Capture the cell that displays the provided text and extract its (x, y) central coordinate. 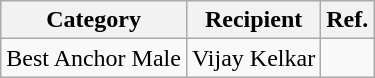
Ref. (348, 20)
Recipient (253, 20)
Vijay Kelkar (253, 58)
Category (94, 20)
Best Anchor Male (94, 58)
